Capture the cell that displays the provided text and extract its (X, Y) central coordinate. 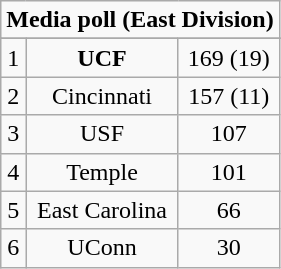
66 (228, 210)
169 (19) (228, 58)
USF (102, 134)
157 (11) (228, 96)
Temple (102, 172)
Cincinnati (102, 96)
5 (14, 210)
East Carolina (102, 210)
2 (14, 96)
101 (228, 172)
6 (14, 248)
30 (228, 248)
3 (14, 134)
Media poll (East Division) (140, 20)
107 (228, 134)
UCF (102, 58)
4 (14, 172)
UConn (102, 248)
1 (14, 58)
